Scan for the cell matching the given text and deliver its [x, y] coordinate at center. 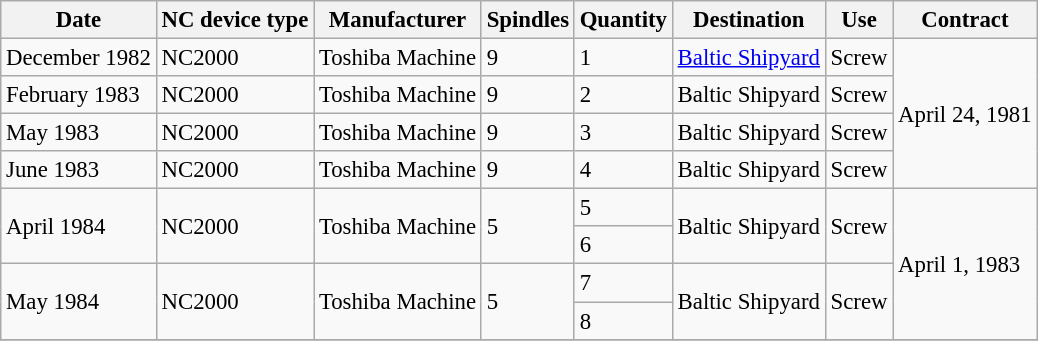
Manufacturer [398, 20]
4 [623, 170]
April 24, 1981 [965, 114]
Destination [748, 20]
Quantity [623, 20]
3 [623, 133]
Contract [965, 20]
1 [623, 58]
2 [623, 95]
December 1982 [78, 58]
April 1, 1983 [965, 264]
NC device type [234, 20]
June 1983 [78, 170]
8 [623, 321]
Use [859, 20]
6 [623, 245]
7 [623, 283]
May 1984 [78, 302]
April 1984 [78, 226]
Spindles [528, 20]
Date [78, 20]
February 1983 [78, 95]
May 1983 [78, 133]
